For the text-containing cell, return its midpoint in [x, y] coordinate format. 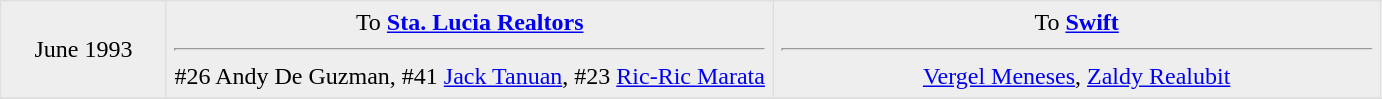
June 1993 [84, 50]
To SwiftVergel Meneses, Zaldy Realubit [1076, 50]
To Sta. Lucia Realtors#26 Andy De Guzman, #41 Jack Tanuan, #23 Ric-Ric Marata [470, 50]
